Scan for the cell matching the given text and deliver its (X, Y) coordinate at center. 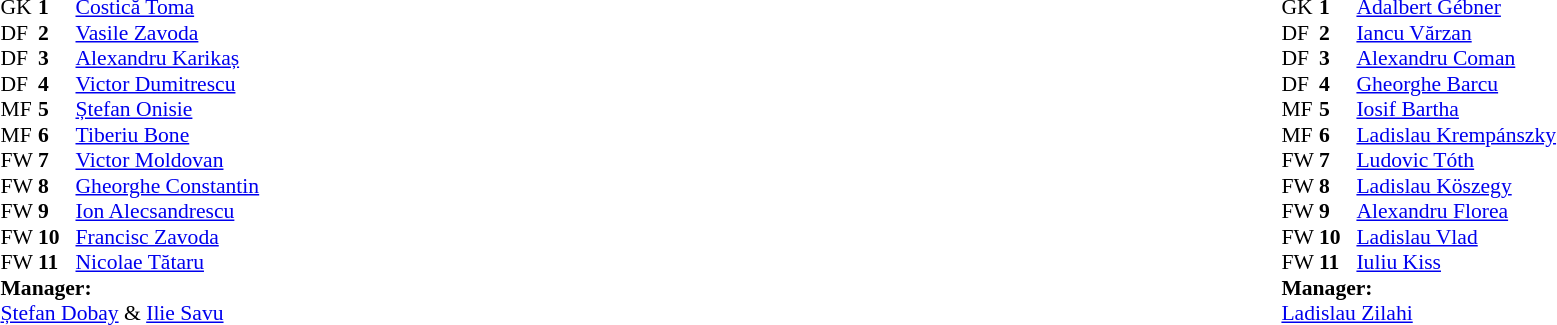
Victor Moldovan (168, 161)
Ludovic Tóth (1456, 161)
Ladislau Vlad (1456, 237)
Ștefan Onisie (168, 109)
Iuliu Kiss (1456, 263)
Ladislau Köszegy (1456, 186)
Iancu Vărzan (1456, 33)
Vasile Zavoda (168, 33)
Alexandru Coman (1456, 59)
Alexandru Florea (1456, 211)
Gheorghe Constantin (168, 186)
Gheorghe Barcu (1456, 84)
Victor Dumitrescu (168, 84)
Alexandru Karikaș (168, 59)
Tiberiu Bone (168, 135)
Ion Alecsandrescu (168, 211)
Ladislau Krempánszky (1456, 135)
Iosif Bartha (1456, 109)
Nicolae Tătaru (168, 263)
Francisc Zavoda (168, 237)
